Detect which cell encompasses the target text, then output its [X, Y] center coordinate. 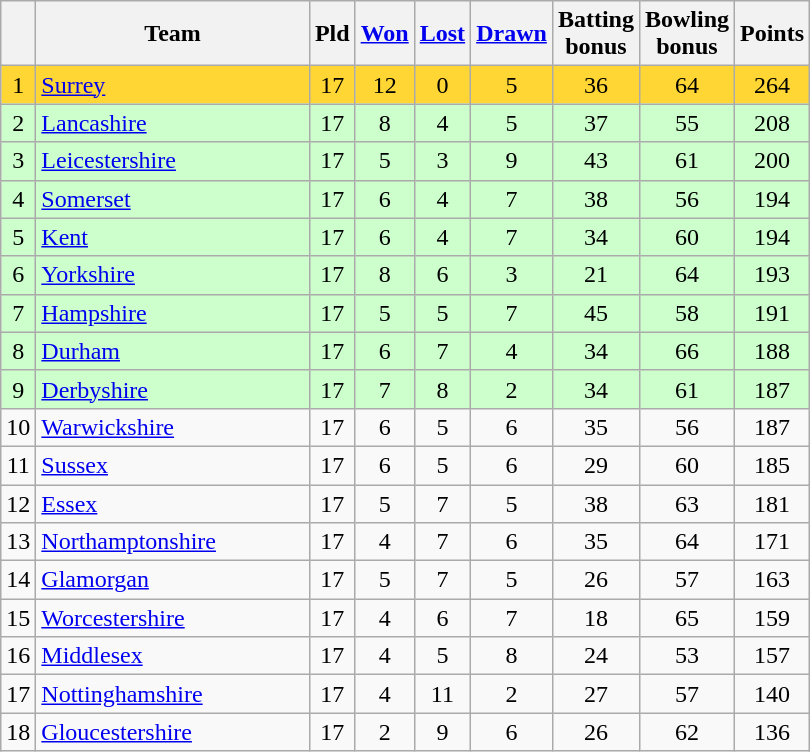
Hampshire [173, 313]
140 [772, 694]
181 [772, 503]
Lost [442, 34]
0 [442, 85]
193 [772, 275]
Points [772, 34]
Middlesex [173, 656]
157 [772, 656]
Team [173, 34]
163 [772, 580]
185 [772, 465]
Worcestershire [173, 618]
Yorkshire [173, 275]
Won [384, 34]
1 [18, 85]
Kent [173, 237]
Somerset [173, 199]
14 [18, 580]
159 [772, 618]
200 [772, 161]
37 [596, 123]
Lancashire [173, 123]
10 [18, 427]
Northamptonshire [173, 542]
45 [596, 313]
24 [596, 656]
136 [772, 732]
Drawn [512, 34]
43 [596, 161]
21 [596, 275]
Warwickshire [173, 427]
Nottinghamshire [173, 694]
13 [18, 542]
191 [772, 313]
Surrey [173, 85]
Essex [173, 503]
16 [18, 656]
Bowling bonus [686, 34]
53 [686, 656]
Leicestershire [173, 161]
Derbyshire [173, 389]
62 [686, 732]
Sussex [173, 465]
63 [686, 503]
264 [772, 85]
15 [18, 618]
188 [772, 351]
Durham [173, 351]
55 [686, 123]
208 [772, 123]
Gloucestershire [173, 732]
Batting bonus [596, 34]
65 [686, 618]
Pld [332, 34]
171 [772, 542]
27 [596, 694]
66 [686, 351]
58 [686, 313]
36 [596, 85]
29 [596, 465]
Glamorgan [173, 580]
